Locate the cell with the specified text and output its (x, y) center coordinate. 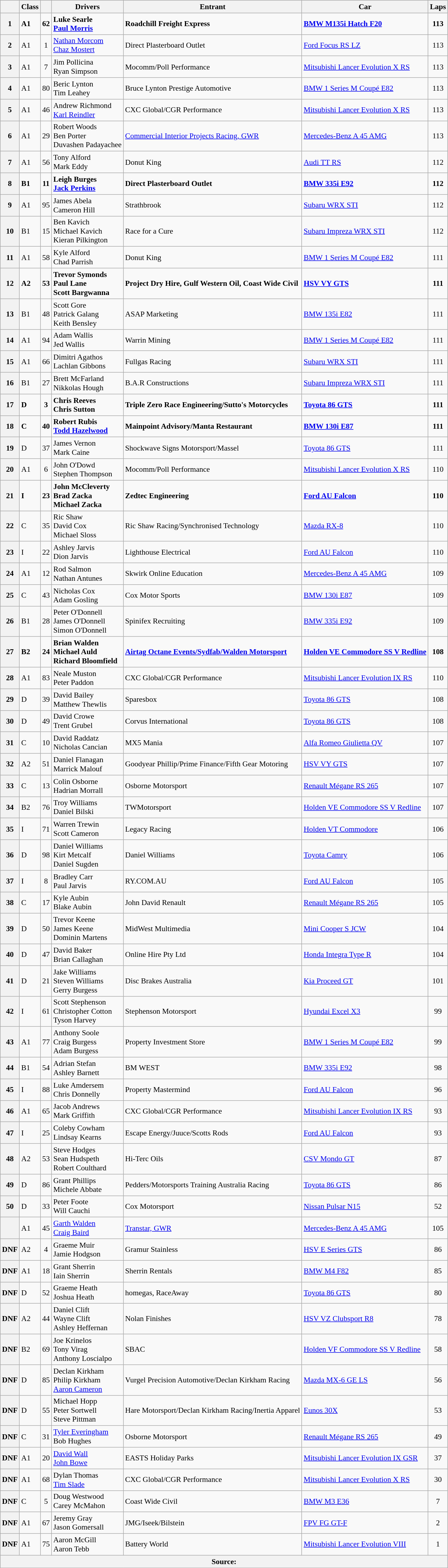
Spinifex Recruiting (213, 622)
Trevor Keene James Keene Dominin Martens (87, 929)
Warrin Mining (213, 340)
Graeme Muir Jamie Hodgson (87, 1250)
Zedtec Engineering (213, 495)
Fullgas Racing (213, 362)
EASTS Holiday Parks (213, 1458)
34 (10, 807)
Airtag Octane Events/Sydfab/Walden Motorsport (213, 652)
Online Hire Pty Ltd (213, 955)
Property Mastermind (213, 1090)
John McCleverty Brad Zacka Michael Zacka (87, 495)
Coleby Cowham Lindsay Kearns (87, 1133)
95 (46, 205)
66 (46, 362)
Battery World (213, 1545)
David Baker Brian Callaghan (87, 955)
Bradley Carr Paul Jarvis (87, 881)
Laps (438, 7)
77 (46, 1042)
Sparesbox (213, 699)
BM WEST (213, 1068)
96 (438, 1090)
Property Investment Store (213, 1042)
Class (30, 7)
David Wall John Bowe (87, 1458)
Steve Hodges Sean Hudspeth Robert Coulthard (87, 1159)
Project Dry Hire, Gulf Western Oil, Coast Wide Civil (213, 284)
Corvus International (213, 721)
9 (10, 205)
Jake Williams Steven Williams Gerry Burgess (87, 981)
67 (46, 1523)
HSV VZ Clubsport R8 (365, 1319)
Robert Woods Ben Porter Duvashen Padayachee (87, 136)
Brian Walden Michael Auld Richard Bloomfield (87, 652)
John O'Dowd Stephen Thompson (87, 469)
Daniel Clift Wayne Clift Ashley Heffernan (87, 1319)
Rod Salmon Nathan Antunes (87, 574)
62 (46, 24)
Ric Shaw Racing/Synchronised Technology (213, 526)
Strathbrook (213, 205)
Tyler Everingham Bob Hughes (87, 1437)
Transtar, GWR (213, 1228)
Scott Gore Patrick Galang Keith Bensley (87, 314)
Nathan Morcom Chaz Mostert (87, 45)
Audi TT RS (365, 162)
41 (10, 981)
Adrian Stefan Ashley Barnett (87, 1068)
Ric Shaw David Cox Michael Sloss (87, 526)
Nicholas Cox Adam Gosling (87, 596)
71 (46, 829)
RY.COM.AU (213, 881)
B.A.R Constructions (213, 383)
Warren Trewin Scott Cameron (87, 829)
Graeme Heath Joshua Heath (87, 1293)
Holden VT Commodore (365, 829)
Disc Brakes Australia (213, 981)
83 (46, 678)
69 (46, 1349)
Colin Osborne Hadrian Morrall (87, 786)
32 (10, 764)
ASAP Marketing (213, 314)
Goodyear Phillip/Prime Finance/Fifth Gear Motoring (213, 764)
Roadchill Freight Express (213, 24)
Luke Searle Paul Morris (87, 24)
Entrant (213, 7)
Skwirk Online Education (213, 574)
Mitsubishi Lancer Evolution IX GSR (365, 1458)
Hi-Terc Oils (213, 1159)
68 (46, 1480)
Pedders/Motorsports Training Australia Racing (213, 1185)
Leigh Burges Jack Perkins (87, 183)
75 (46, 1545)
Nolan Finishes (213, 1319)
42 (10, 1011)
Troy Williams Daniel Bilski (87, 807)
Robert Rubis Todd Hazelwood (87, 426)
Mazda RX-8 (365, 526)
Chris Reeves Chris Sutton (87, 405)
Kia Proceed GT (365, 981)
homegas, RaceAway (213, 1293)
Daniel Williams (213, 855)
Escape Energy/Juuce/Scotts Rods (213, 1133)
MX5 Mania (213, 743)
65 (46, 1111)
Shockwave Signs Motorsport/Massel (213, 448)
Kyle Aubin Blake Aubin (87, 903)
55 (46, 1411)
Jacob Andrews Mark Griffith (87, 1111)
Mitsubishi Lancer Evolution VIII (365, 1545)
Tony Alford Mark Eddy (87, 162)
Trevor Symonds Paul Lane Scott Bargwanna (87, 284)
Cox Motorsport (213, 1207)
David Bailey Matthew Thewlis (87, 699)
Brett McFarland Nikkolas Hough (87, 383)
14 (10, 340)
Drivers (87, 7)
Daniel Williams Kirt Metcalf Daniel Sugden (87, 855)
FPV FG GT-F (365, 1523)
BMW M3 E36 (365, 1501)
88 (46, 1090)
TWMotorsport (213, 807)
Honda Integra Type R (365, 955)
James Vernon Mark Caine (87, 448)
Michael Hopp Peter Sortwell Steve Pittman (87, 1411)
Bruce Lynton Prestige Automotive (213, 88)
Toyota Camry (365, 855)
36 (10, 855)
Peter Foote Will Cauchi (87, 1207)
Dimitri Agathos Lachlan Gibbons (87, 362)
Nissan Pulsar N15 (365, 1207)
BMW M135i Hatch F20 (365, 24)
Sherrin Rentals (213, 1271)
Alfa Romeo Giulietta QV (365, 743)
Neale Muston Peter Paddon (87, 678)
26 (10, 622)
James Abela Cameron Hill (87, 205)
Cox Motor Sports (213, 596)
Ashley Jarvis Dion Jarvis (87, 553)
John David Renault (213, 903)
Ben Kavich Michael Kavich Kieran Pilkington (87, 231)
Doug Westwood Carey McMahon (87, 1501)
HSV E Series GTS (365, 1250)
David Crowe Trent Grubel (87, 721)
Race for a Cure (213, 231)
19 (10, 448)
76 (46, 807)
51 (46, 764)
78 (438, 1319)
Peter O'Donnell James O'Donnell Simon O'Donnell (87, 622)
Declan Kirkham Philip Kirkham Aaron Cameron (87, 1380)
Holden VF Commodore SS V Redline (365, 1349)
Kyle Alford Chad Parrish (87, 258)
Hyundai Excel X3 (365, 1011)
Joe Krinelos Tony Virag Anthony Loscialpo (87, 1349)
Car (365, 7)
BMW M4 F82 (365, 1271)
Andrew Richmond Karl Reindler (87, 110)
Legacy Racing (213, 829)
Jeremy Gray Jason Gomersall (87, 1523)
David Raddatz Nicholas Cancian (87, 743)
38 (10, 903)
CSV Mondo GT (365, 1159)
Mazda MX-6 GE LS (365, 1380)
Beric Lynton Tim Leahey (87, 88)
Luke Amdersem Chris Donnelly (87, 1090)
Mini Cooper S JCW (365, 929)
Mainpoint Advisory/Manta Restaurant (213, 426)
Aaron McGill Aaron Tebb (87, 1545)
Eunos 30X (365, 1411)
MidWest Multimedia (213, 929)
16 (10, 383)
Vurgel Precision Automotive/Declan Kirkham Racing (213, 1380)
JMG/Iseek/Bilstein (213, 1523)
Stephenson Motorsport (213, 1011)
Commercial Interior Projects Racing, GWR (213, 136)
Garth Walden Craig Baird (87, 1228)
54 (46, 1068)
94 (46, 340)
Ford Focus RS LZ (365, 45)
Daniel Flanagan Marrick Malouf (87, 764)
Adam Wallis Jed Wallis (87, 340)
Hare Motorsport/Declan Kirkham Racing/Inertia Apparel (213, 1411)
Grant Phillips Michele Abbate (87, 1185)
101 (438, 981)
Scott Stephenson Christopher Cotton Tyson Harvey (87, 1011)
Grant Sherrin Iain Sherrin (87, 1271)
Source: (224, 1562)
Dylan Thomas Tim Slade (87, 1480)
Lighthouse Electrical (213, 553)
Anthony Soole Craig Burgess Adam Burgess (87, 1042)
Gramur Stainless (213, 1250)
Triple Zero Race Engineering/Sutto's Motorcycles (213, 405)
61 (46, 1011)
87 (438, 1159)
Jim Pollicina Ryan Simpson (87, 67)
Coast Wide Civil (213, 1501)
BMW 135i E82 (365, 314)
SBAC (213, 1349)
